Pinpoint the cell where the given text exists, returning its [x, y] midpoint coordinate. 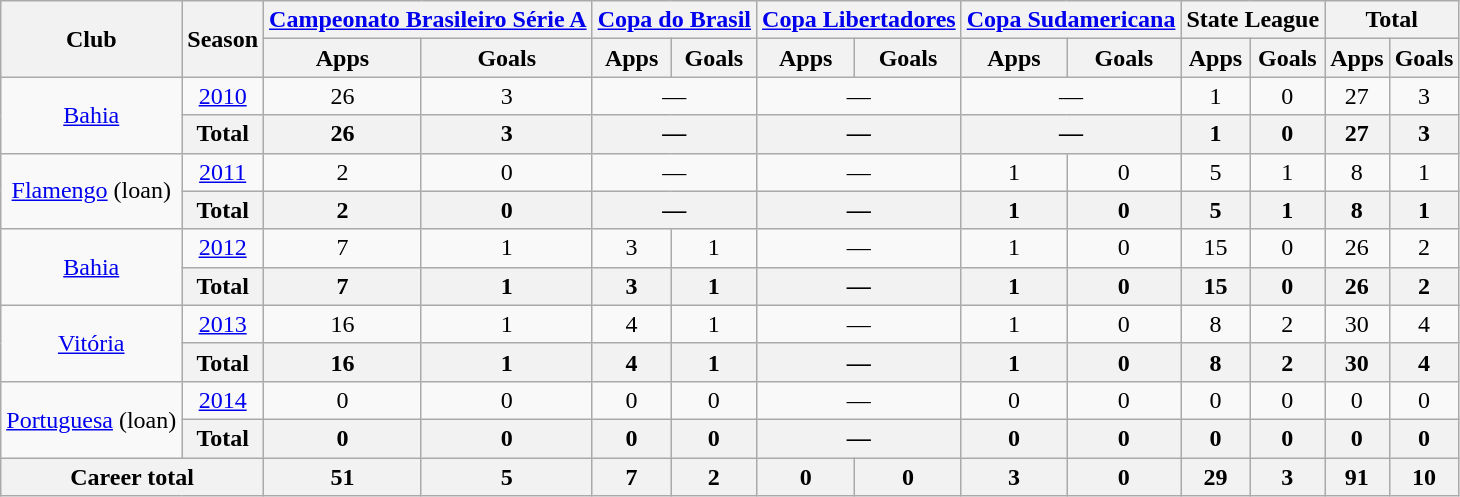
Portuguesa (loan) [92, 419]
2014 [223, 400]
91 [1357, 477]
Copa Sudamericana [1071, 20]
Campeonato Brasileiro Série A [428, 20]
2012 [223, 248]
Season [223, 39]
Career total [132, 477]
29 [1216, 477]
Club [92, 39]
10 [1424, 477]
Copa do Brasil [674, 20]
Flamengo (loan) [92, 191]
2010 [223, 96]
2011 [223, 172]
51 [343, 477]
Copa Libertadores [860, 20]
2013 [223, 324]
Vitória [92, 343]
State League [1253, 20]
